Identify which cell holds the provided text, then report its [X, Y] central coordinate. 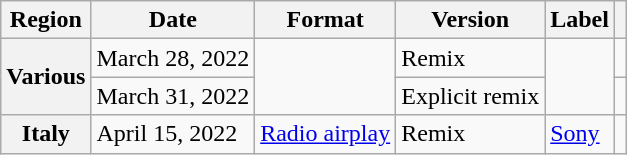
Radio airplay [326, 134]
March 28, 2022 [173, 58]
Sony [580, 134]
Version [470, 20]
April 15, 2022 [173, 134]
Explicit remix [470, 96]
Label [580, 20]
March 31, 2022 [173, 96]
Italy [46, 134]
Format [326, 20]
Region [46, 20]
Date [173, 20]
Various [46, 77]
